Scan for the cell matching the given text and deliver its (X, Y) coordinate at center. 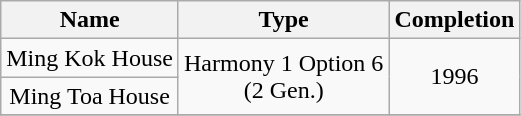
Name (90, 20)
1996 (454, 77)
Ming Toa House (90, 96)
Type (283, 20)
Harmony 1 Option 6 (2 Gen.) (283, 77)
Completion (454, 20)
Ming Kok House (90, 58)
